Pinpoint the cell where the given text exists, returning its [x, y] midpoint coordinate. 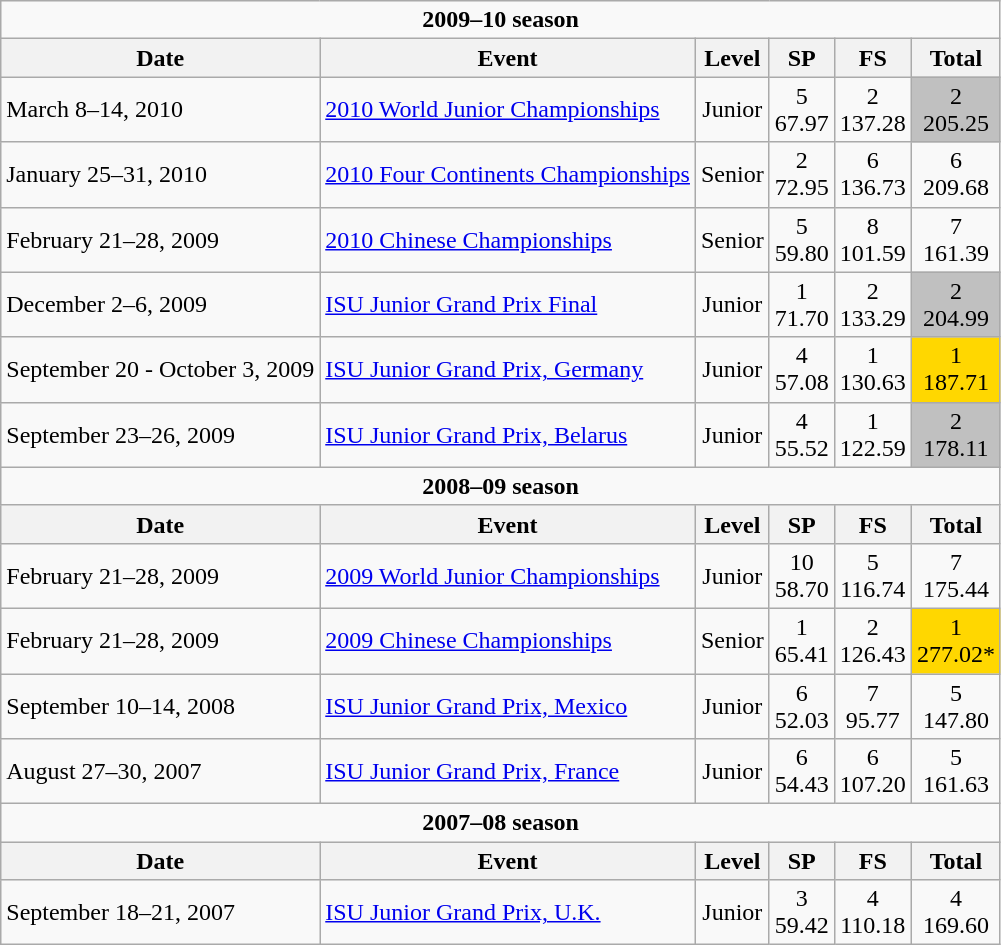
2009 World Junior Championships [508, 576]
5 161.63 [956, 772]
6 54.43 [802, 772]
ISU Junior Grand Prix, Belarus [508, 434]
2009 Chinese Championships [508, 640]
2009–10 season [501, 20]
2008–09 season [501, 486]
2 137.28 [872, 110]
4 57.08 [802, 370]
7 175.44 [956, 576]
March 8–14, 2010 [160, 110]
5 116.74 [872, 576]
7 161.39 [956, 240]
2 126.43 [872, 640]
1 187.71 [956, 370]
2010 Chinese Championships [508, 240]
September 10–14, 2008 [160, 706]
September 23–26, 2009 [160, 434]
5 67.97 [802, 110]
1 277.02* [956, 640]
ISU Junior Grand Prix, France [508, 772]
6 52.03 [802, 706]
7 95.77 [872, 706]
September 20 - October 3, 2009 [160, 370]
January 25–31, 2010 [160, 174]
5 147.80 [956, 706]
ISU Junior Grand Prix, U.K. [508, 912]
1 71.70 [802, 304]
2 133.29 [872, 304]
2 204.99 [956, 304]
2 205.25 [956, 110]
September 18–21, 2007 [160, 912]
6 209.68 [956, 174]
1 130.63 [872, 370]
2010 World Junior Championships [508, 110]
2 72.95 [802, 174]
1 122.59 [872, 434]
2010 Four Continents Championships [508, 174]
ISU Junior Grand Prix, Mexico [508, 706]
2007–08 season [501, 823]
ISU Junior Grand Prix Final [508, 304]
8 101.59 [872, 240]
2 178.11 [956, 434]
August 27–30, 2007 [160, 772]
5 59.80 [802, 240]
4 169.60 [956, 912]
3 59.42 [802, 912]
4 110.18 [872, 912]
6 136.73 [872, 174]
6 107.20 [872, 772]
December 2–6, 2009 [160, 304]
ISU Junior Grand Prix, Germany [508, 370]
4 55.52 [802, 434]
1 65.41 [802, 640]
10 58.70 [802, 576]
